Find where the given text appears and provide that cell's center as (x, y) coordinate. 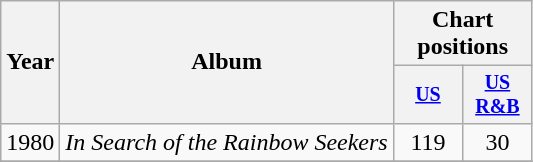
USR&B (498, 94)
30 (498, 142)
In Search of the Rainbow Seekers (226, 142)
US (428, 94)
119 (428, 142)
1980 (30, 142)
Album (226, 62)
Chart positions (462, 34)
Year (30, 62)
